Search for the cell housing the specified text and yield its (x, y) center coordinate. 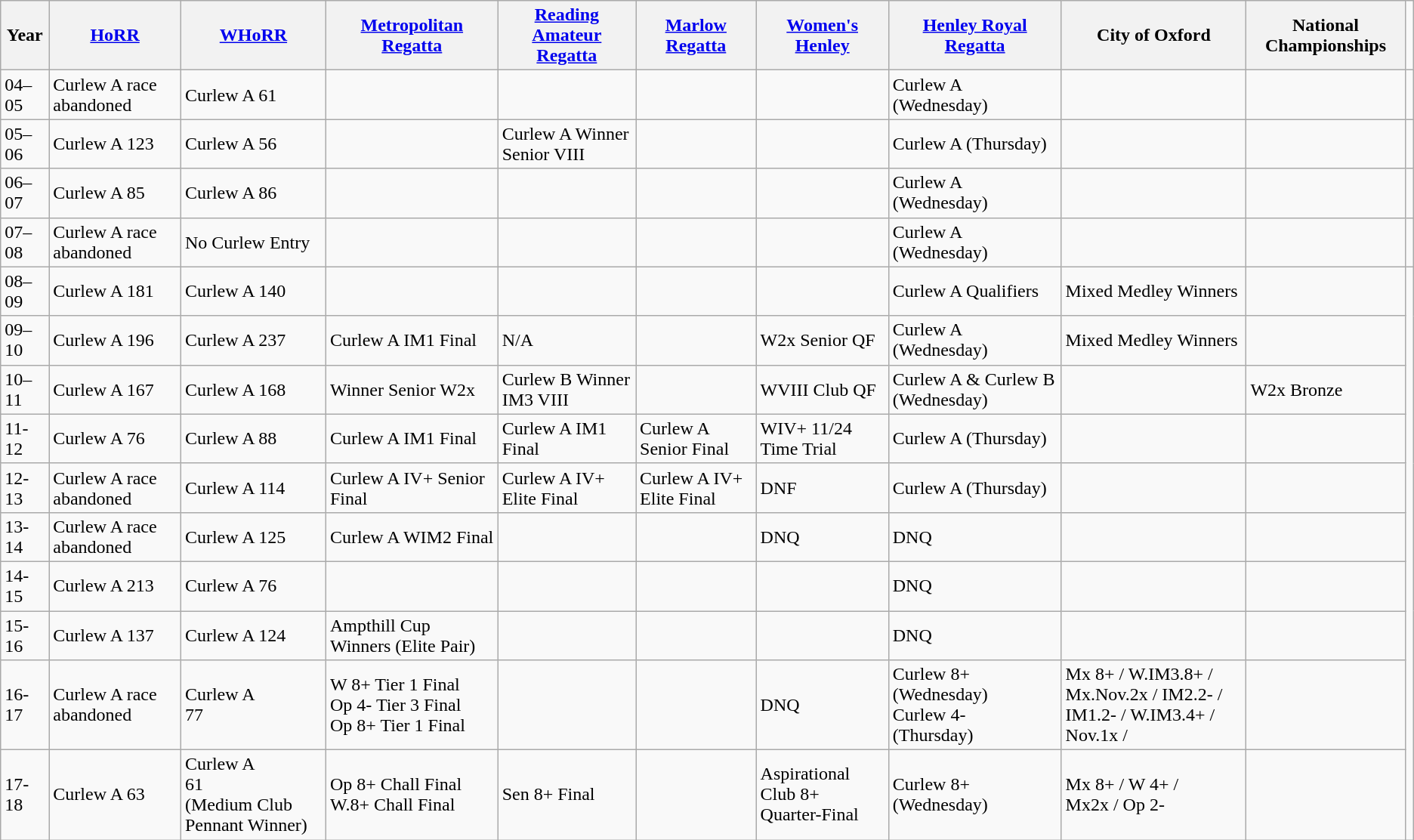
WVIII Club QF (822, 390)
National Championships (1326, 36)
No Curlew Entry (253, 242)
W2x Bronze (1326, 390)
Op 8+ Chall FinalW.8+ Chall Final (412, 795)
Aspirational Club 8+Quarter-Final (822, 795)
Curlew A 167 (115, 390)
W2x Senior QF (822, 340)
Curlew A 137 (115, 635)
Curlew A Qualifiers (974, 292)
12-13 (25, 488)
Metropolitan Regatta (412, 36)
Marlow Regatta (696, 36)
08–09 (25, 292)
WIV+ 11/24 Time Trial (822, 438)
Ampthill Cup Winners (Elite Pair) (412, 635)
City of Oxford (1154, 36)
Curlew A 124 (253, 635)
Curlew A 181 (115, 292)
Curlew A 56 (253, 144)
Winner Senior W2x (412, 390)
Curlew A 114 (253, 488)
W 8+ Tier 1 FinalOp 4- Tier 3 FinalOp 8+ Tier 1 Final (412, 706)
Curlew 8+ (Wednesday) (974, 795)
Sen 8+ Final (567, 795)
05–06 (25, 144)
Curlew A & Curlew B (Wednesday) (974, 390)
10–11 (25, 390)
Curlew A 196 (115, 340)
Curlew A 86 (253, 193)
11-12 (25, 438)
Curlew A Winner Senior VIII (567, 144)
Curlew 8+ (Wednesday)Curlew 4-(Thursday) (974, 706)
N/A (567, 340)
Curlew A 168 (253, 390)
Curlew A61(Medium Club Pennant Winner) (253, 795)
Curlew A 63 (115, 795)
Curlew A 85 (115, 193)
Curlew A 140 (253, 292)
HoRR (115, 36)
Curlew A 123 (115, 144)
Curlew A WIM2 Final (412, 536)
Curlew A 88 (253, 438)
Curlew A 61 (253, 95)
04–05 (25, 95)
Year (25, 36)
WHoRR (253, 36)
Curlew A 125 (253, 536)
Henley Royal Regatta (974, 36)
09–10 (25, 340)
06–07 (25, 193)
15-16 (25, 635)
13-14 (25, 536)
Curlew A Senior Final (696, 438)
Mx 8+ / W.IM3.8+ / Mx.Nov.2x / IM2.2- /IM1.2- / W.IM3.4+ / Nov.1x / (1154, 706)
DNF (822, 488)
Women's Henley (822, 36)
Curlew B Winner IM3 VIII (567, 390)
17-18 (25, 795)
Curlew A IV+ Senior Final (412, 488)
Curlew A 237 (253, 340)
Curlew A 213 (115, 586)
16-17 (25, 706)
07–08 (25, 242)
Curlew A77 (253, 706)
Mx 8+ / W 4+ /Mx2x / Op 2- (1154, 795)
Reading Amateur Regatta (567, 36)
14-15 (25, 586)
